Identify which cell holds the provided text, then report its [x, y] central coordinate. 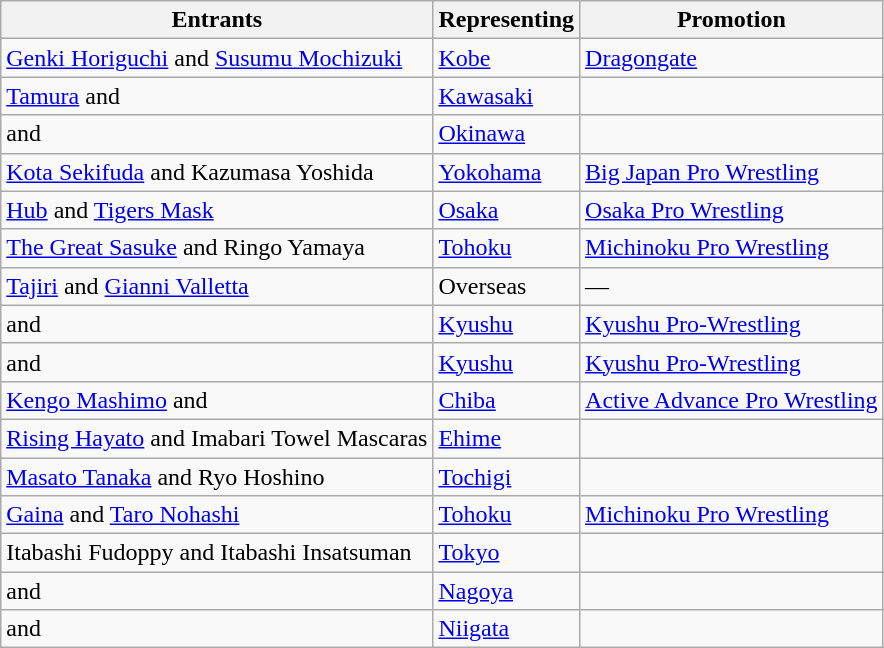
Representing [506, 20]
Dragongate [732, 58]
Tamura and [217, 96]
Kengo Mashimo and [217, 400]
Big Japan Pro Wrestling [732, 172]
Yokohama [506, 172]
Entrants [217, 20]
Ehime [506, 438]
Itabashi Fudoppy and Itabashi Insatsuman [217, 553]
Hub and Tigers Mask [217, 210]
Osaka Pro Wrestling [732, 210]
Rising Hayato and Imabari Towel Mascaras [217, 438]
Kobe [506, 58]
Kota Sekifuda and Kazumasa Yoshida [217, 172]
Tochigi [506, 477]
The Great Sasuke and Ringo Yamaya [217, 248]
Chiba [506, 400]
Genki Horiguchi and Susumu Mochizuki [217, 58]
Nagoya [506, 591]
Promotion [732, 20]
Osaka [506, 210]
— [732, 286]
Active Advance Pro Wrestling [732, 400]
Tokyo [506, 553]
Overseas [506, 286]
Masato Tanaka and Ryo Hoshino [217, 477]
Niigata [506, 629]
Kawasaki [506, 96]
Okinawa [506, 134]
Tajiri and Gianni Valletta [217, 286]
Gaina and Taro Nohashi [217, 515]
